For the text-containing cell, return its midpoint in (X, Y) coordinate format. 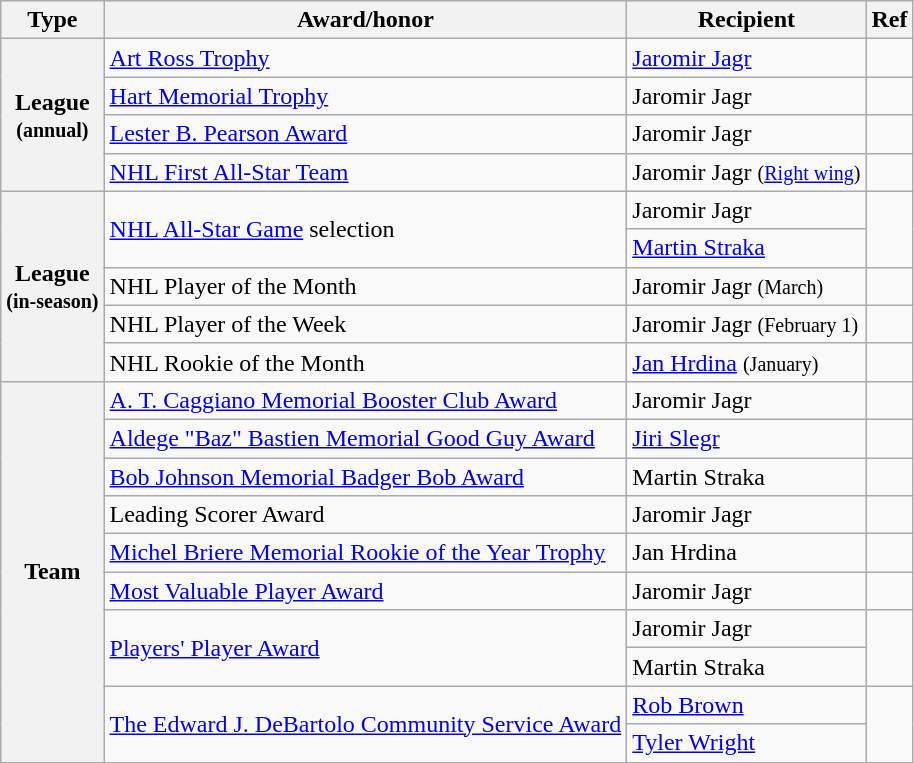
Leading Scorer Award (366, 515)
A. T. Caggiano Memorial Booster Club Award (366, 400)
Aldege "Baz" Bastien Memorial Good Guy Award (366, 438)
Lester B. Pearson Award (366, 134)
Bob Johnson Memorial Badger Bob Award (366, 477)
Award/honor (366, 20)
Type (52, 20)
Ref (890, 20)
Art Ross Trophy (366, 58)
NHL Player of the Week (366, 324)
League(in-season) (52, 286)
NHL Rookie of the Month (366, 362)
NHL Player of the Month (366, 286)
Jan Hrdina (746, 553)
The Edward J. DeBartolo Community Service Award (366, 724)
Players' Player Award (366, 648)
Jan Hrdina (January) (746, 362)
Jaromir Jagr (March) (746, 286)
Tyler Wright (746, 743)
Jaromir Jagr (February 1) (746, 324)
NHL All-Star Game selection (366, 229)
Team (52, 572)
League(annual) (52, 115)
Jaromir Jagr (Right wing) (746, 172)
Jiri Slegr (746, 438)
Michel Briere Memorial Rookie of the Year Trophy (366, 553)
Rob Brown (746, 705)
Recipient (746, 20)
Hart Memorial Trophy (366, 96)
NHL First All-Star Team (366, 172)
Most Valuable Player Award (366, 591)
